Capture the cell that displays the provided text and extract its [x, y] central coordinate. 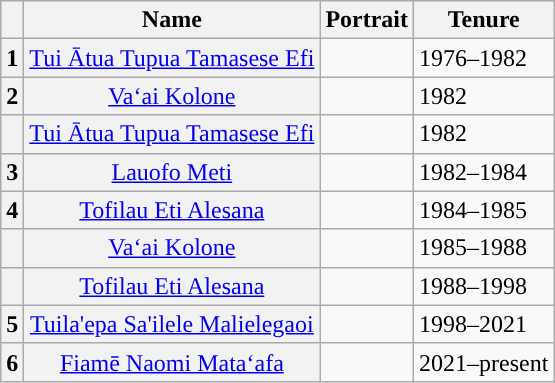
Lauofo Meti [172, 172]
1 [12, 58]
Tenure [484, 20]
3 [12, 172]
Fiamē Naomi Mataʻafa [172, 362]
4 [12, 210]
6 [12, 362]
Tuila'epa Sa'ilele Malielegaoi [172, 324]
1988–1998 [484, 286]
Name [172, 20]
1976–1982 [484, 58]
2021–present [484, 362]
1982–1984 [484, 172]
5 [12, 324]
2 [12, 96]
1998–2021 [484, 324]
1985–1988 [484, 248]
Portrait [367, 20]
1984–1985 [484, 210]
